Determine the [x, y] coordinate at the center of the cell enclosing the given text.  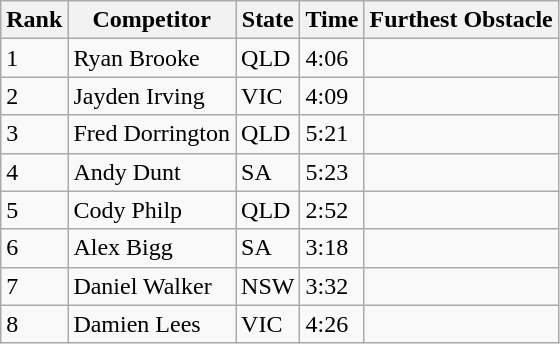
Fred Dorrington [152, 134]
Damien Lees [152, 324]
4:06 [332, 58]
4:09 [332, 96]
Daniel Walker [152, 286]
2 [34, 96]
3:18 [332, 248]
8 [34, 324]
1 [34, 58]
4:26 [332, 324]
7 [34, 286]
Time [332, 20]
3 [34, 134]
Ryan Brooke [152, 58]
Rank [34, 20]
5:21 [332, 134]
Alex Bigg [152, 248]
State [268, 20]
Competitor [152, 20]
Jayden Irving [152, 96]
6 [34, 248]
4 [34, 172]
NSW [268, 286]
5:23 [332, 172]
3:32 [332, 286]
Andy Dunt [152, 172]
2:52 [332, 210]
Cody Philp [152, 210]
Furthest Obstacle [461, 20]
5 [34, 210]
